Identify which cell holds the provided text, then report its (x, y) central coordinate. 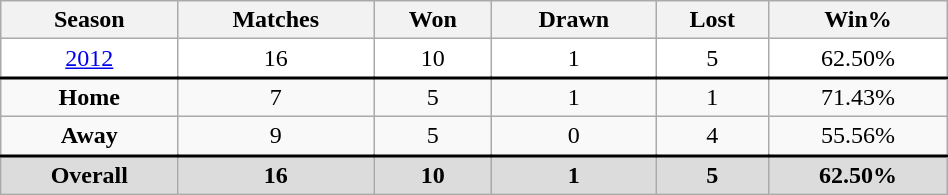
2012 (90, 58)
71.43% (858, 98)
Matches (276, 20)
Won (433, 20)
Season (90, 20)
Overall (90, 174)
7 (276, 98)
Drawn (574, 20)
Away (90, 136)
9 (276, 136)
4 (712, 136)
0 (574, 136)
Home (90, 98)
55.56% (858, 136)
Lost (712, 20)
Win% (858, 20)
